Find where the given text appears and provide that cell's center as (x, y) coordinate. 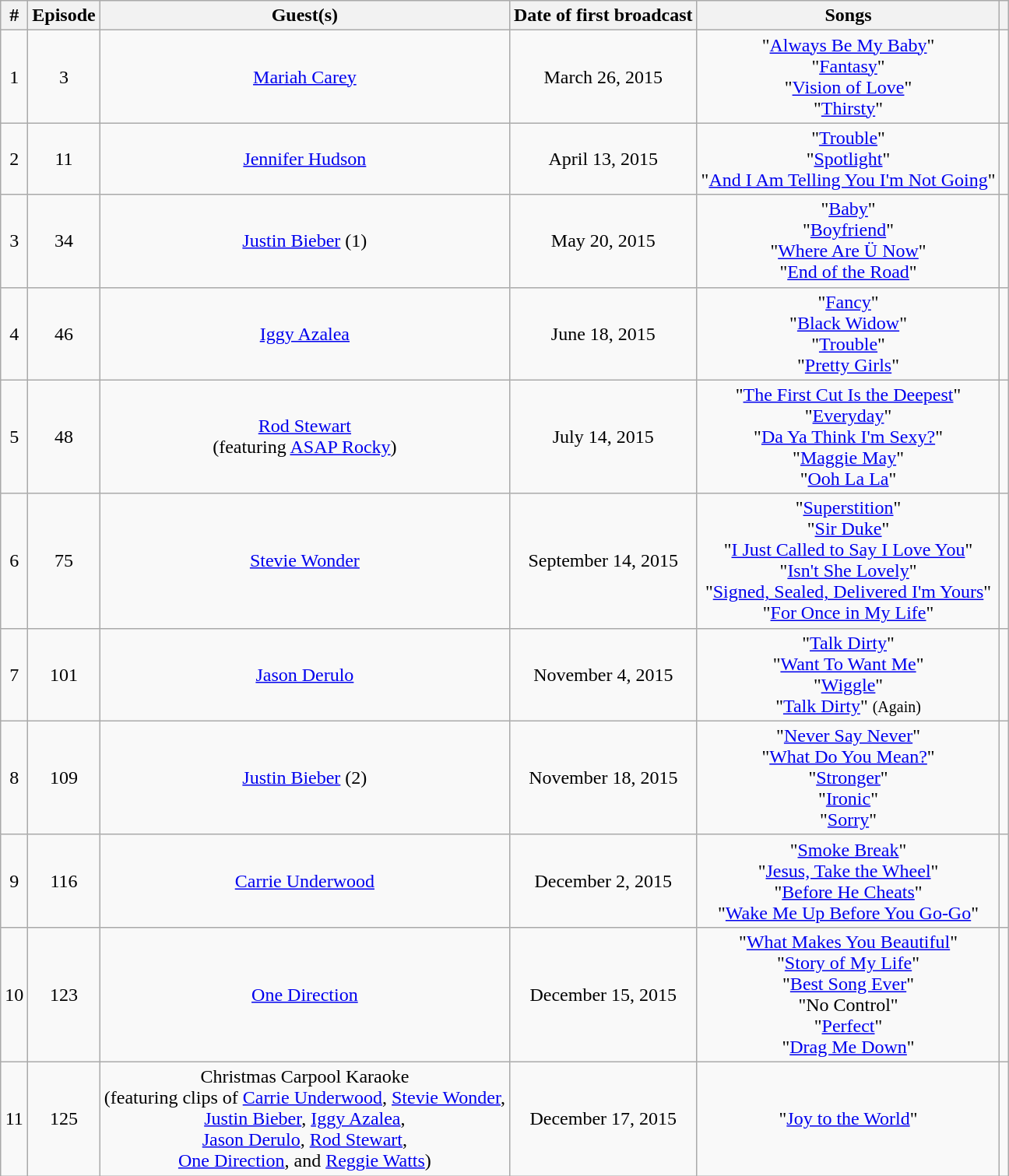
July 14, 2015 (603, 437)
125 (64, 1118)
"What Makes You Beautiful" "Story of My Life" "Best Song Ever" "No Control" "Perfect" "Drag Me Down" (849, 995)
"Fancy" "Black Widow" "Trouble" "Pretty Girls" (849, 333)
November 18, 2015 (603, 778)
Guest(s) (304, 16)
Carrie Underwood (304, 881)
48 (64, 437)
"Joy to the World" (849, 1118)
123 (64, 995)
December 15, 2015 (603, 995)
December 17, 2015 (603, 1118)
Jennifer Hudson (304, 159)
8 (14, 778)
"Always Be My Baby" "Fantasy" "Vision of Love" "Thirsty" (849, 76)
Jason Derulo (304, 674)
46 (64, 333)
"Talk Dirty" "Want To Want Me" "Wiggle" "Talk Dirty" (Again) (849, 674)
116 (64, 881)
Date of first broadcast (603, 16)
One Direction (304, 995)
5 (14, 437)
November 4, 2015 (603, 674)
"Never Say Never" "What Do You Mean?" "Stronger" "Ironic" "Sorry" (849, 778)
June 18, 2015 (603, 333)
10 (14, 995)
"Baby" "Boyfriend" "Where Are Ü Now" "End of the Road" (849, 241)
4 (14, 333)
75 (64, 560)
7 (14, 674)
Mariah Carey (304, 76)
Stevie Wonder (304, 560)
109 (64, 778)
2 (14, 159)
Iggy Azalea (304, 333)
101 (64, 674)
"Smoke Break" "Jesus, Take the Wheel" "Before He Cheats" "Wake Me Up Before You Go-Go" (849, 881)
6 (14, 560)
December 2, 2015 (603, 881)
1 (14, 76)
# (14, 16)
"The First Cut Is the Deepest" "Everyday" "Da Ya Think I'm Sexy?" "Maggie May" "Ooh La La" (849, 437)
May 20, 2015 (603, 241)
9 (14, 881)
Songs (849, 16)
34 (64, 241)
"Trouble" "Spotlight" "And I Am Telling You I'm Not Going" (849, 159)
Justin Bieber (1) (304, 241)
March 26, 2015 (603, 76)
Justin Bieber (2) (304, 778)
April 13, 2015 (603, 159)
September 14, 2015 (603, 560)
"Superstition" "Sir Duke" "I Just Called to Say I Love You" "Isn't She Lovely" "Signed, Sealed, Delivered I'm Yours" "For Once in My Life" (849, 560)
Rod Stewart(featuring ASAP Rocky) (304, 437)
Episode (64, 16)
